Provide the (X, Y) coordinate of the cell's center where the given text is located.  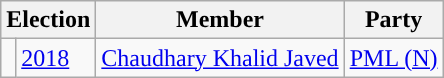
Member (220, 20)
PML (N) (394, 58)
Election (48, 20)
Chaudhary Khalid Javed (220, 58)
Party (394, 20)
2018 (56, 58)
